Provide the [X, Y] coordinate of the cell's center where the given text is located.  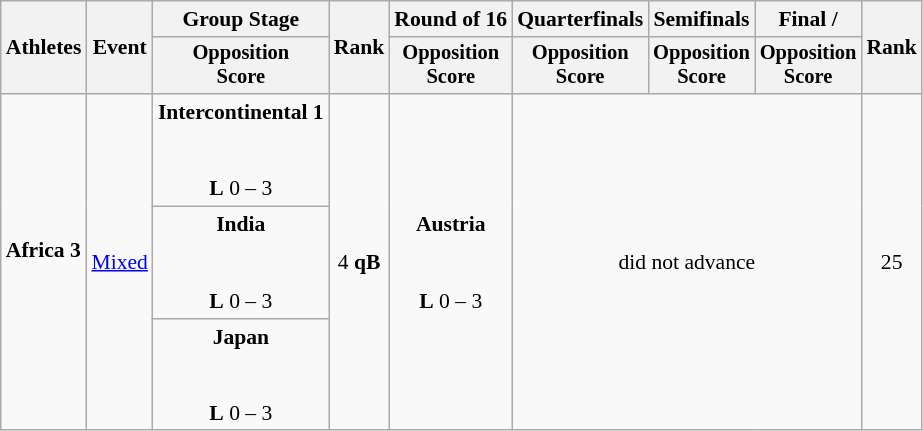
Group Stage [241, 19]
did not advance [686, 262]
25 [892, 262]
Quarterfinals [580, 19]
Africa 3 [44, 262]
4 qB [360, 262]
IndiaL 0 – 3 [241, 263]
Athletes [44, 48]
Round of 16 [450, 19]
Final / [808, 19]
Intercontinental 1L 0 – 3 [241, 150]
Event [119, 48]
JapanL 0 – 3 [241, 375]
AustriaL 0 – 3 [450, 262]
Semifinals [702, 19]
Mixed [119, 262]
